Detect which cell encompasses the target text, then output its (X, Y) center coordinate. 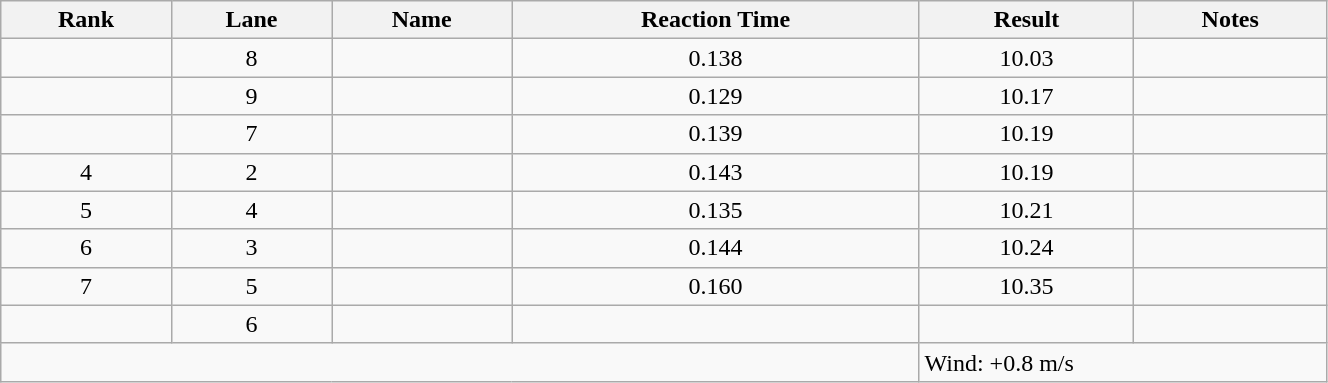
Notes (1230, 20)
10.21 (1026, 210)
10.03 (1026, 58)
8 (251, 58)
0.160 (716, 286)
0.135 (716, 210)
0.138 (716, 58)
0.144 (716, 248)
2 (251, 172)
10.24 (1026, 248)
Reaction Time (716, 20)
3 (251, 248)
Wind: +0.8 m/s (1122, 362)
0.139 (716, 134)
Lane (251, 20)
10.35 (1026, 286)
0.129 (716, 96)
Rank (86, 20)
10.17 (1026, 96)
Result (1026, 20)
9 (251, 96)
Name (422, 20)
0.143 (716, 172)
